From the cell containing the given text, extract its center point as [X, Y] coordinate. 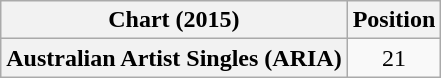
Chart (2015) [174, 20]
Position [394, 20]
Australian Artist Singles (ARIA) [174, 58]
21 [394, 58]
